Capture the cell that displays the provided text and extract its (X, Y) central coordinate. 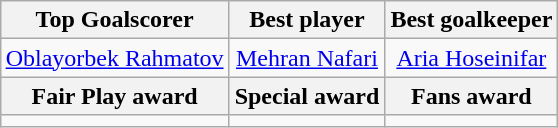
Top Goalscorer (114, 20)
Best goalkeeper (472, 20)
Fair Play award (114, 96)
Aria Hoseinifar (472, 58)
Oblayorbek Rahmatov (114, 58)
Best player (307, 20)
Mehran Nafari (307, 58)
Fans award (472, 96)
Special award (307, 96)
